Extract the [x, y] coordinate from the center of the cell holding the provided text.  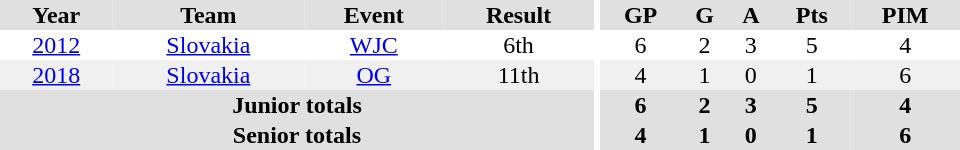
WJC [374, 45]
11th [518, 75]
Team [208, 15]
Pts [812, 15]
OG [374, 75]
Senior totals [297, 135]
GP [641, 15]
Year [56, 15]
Result [518, 15]
2018 [56, 75]
Event [374, 15]
Junior totals [297, 105]
G [705, 15]
A [750, 15]
6th [518, 45]
PIM [905, 15]
2012 [56, 45]
